Return [x, y] of the center of cell containing provided text 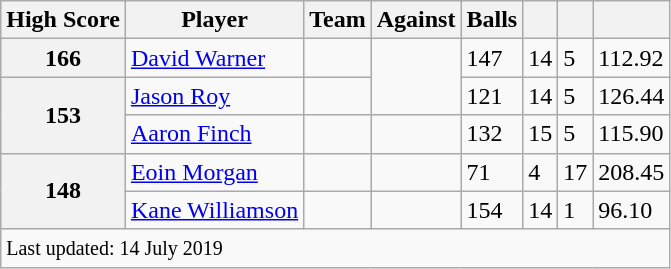
17 [576, 172]
166 [64, 58]
High Score [64, 20]
15 [540, 134]
Kane Williamson [214, 210]
4 [540, 172]
David Warner [214, 58]
208.45 [632, 172]
1 [576, 210]
148 [64, 191]
126.44 [632, 96]
Eoin Morgan [214, 172]
154 [492, 210]
71 [492, 172]
Player [214, 20]
Last updated: 14 July 2019 [336, 248]
121 [492, 96]
115.90 [632, 134]
147 [492, 58]
Against [416, 20]
Team [338, 20]
153 [64, 115]
Jason Roy [214, 96]
132 [492, 134]
Balls [492, 20]
112.92 [632, 58]
Aaron Finch [214, 134]
96.10 [632, 210]
